Detect which cell encompasses the target text, then output its [X, Y] center coordinate. 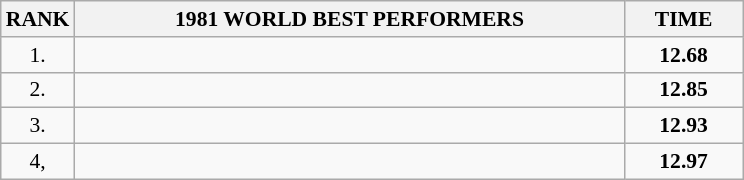
1. [38, 55]
1981 WORLD BEST PERFORMERS [349, 19]
4, [38, 162]
12.85 [684, 90]
3. [38, 126]
12.68 [684, 55]
RANK [38, 19]
2. [38, 90]
12.97 [684, 162]
12.93 [684, 126]
TIME [684, 19]
